Locate the cell with the specified text and output its [x, y] center coordinate. 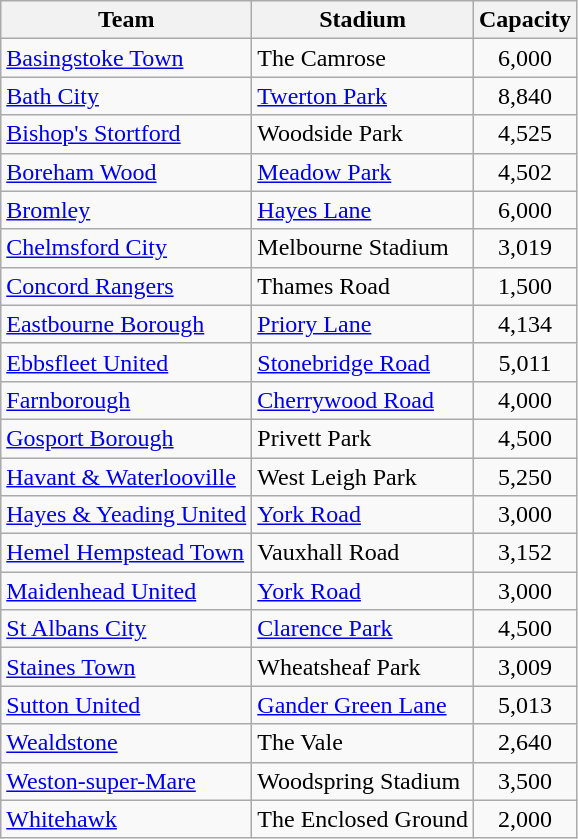
Sutton United [126, 705]
Ebbsfleet United [126, 362]
4,502 [524, 172]
Hemel Hempstead Town [126, 553]
Wheatsheaf Park [363, 667]
Hayes Lane [363, 210]
3,500 [524, 781]
2,640 [524, 743]
Privett Park [363, 438]
The Camrose [363, 58]
Concord Rangers [126, 286]
4,134 [524, 324]
Bishop's Stortford [126, 134]
2,000 [524, 819]
Gosport Borough [126, 438]
Bath City [126, 96]
Stadium [363, 20]
Woodspring Stadium [363, 781]
West Leigh Park [363, 477]
8,840 [524, 96]
Clarence Park [363, 629]
Gander Green Lane [363, 705]
Cherrywood Road [363, 400]
3,019 [524, 248]
Thames Road [363, 286]
Staines Town [126, 667]
Boreham Wood [126, 172]
Capacity [524, 20]
Twerton Park [363, 96]
Whitehawk [126, 819]
1,500 [524, 286]
5,011 [524, 362]
Vauxhall Road [363, 553]
The Enclosed Ground [363, 819]
Team [126, 20]
Priory Lane [363, 324]
4,525 [524, 134]
Chelmsford City [126, 248]
Weston-super-Mare [126, 781]
Farnborough [126, 400]
Eastbourne Borough [126, 324]
Stonebridge Road [363, 362]
St Albans City [126, 629]
Maidenhead United [126, 591]
Meadow Park [363, 172]
3,152 [524, 553]
5,250 [524, 477]
4,000 [524, 400]
Woodside Park [363, 134]
3,009 [524, 667]
Melbourne Stadium [363, 248]
Hayes & Yeading United [126, 515]
Havant & Waterlooville [126, 477]
Wealdstone [126, 743]
The Vale [363, 743]
5,013 [524, 705]
Bromley [126, 210]
Basingstoke Town [126, 58]
